Identify which cell holds the provided text, then report its [x, y] central coordinate. 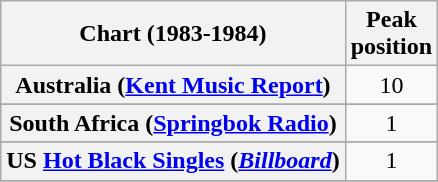
Australia (Kent Music Report) [173, 85]
Chart (1983-1984) [173, 34]
10 [391, 85]
South Africa (Springbok Radio) [173, 123]
Peakposition [391, 34]
US Hot Black Singles (Billboard) [173, 161]
